Capture the cell that displays the provided text and extract its (x, y) central coordinate. 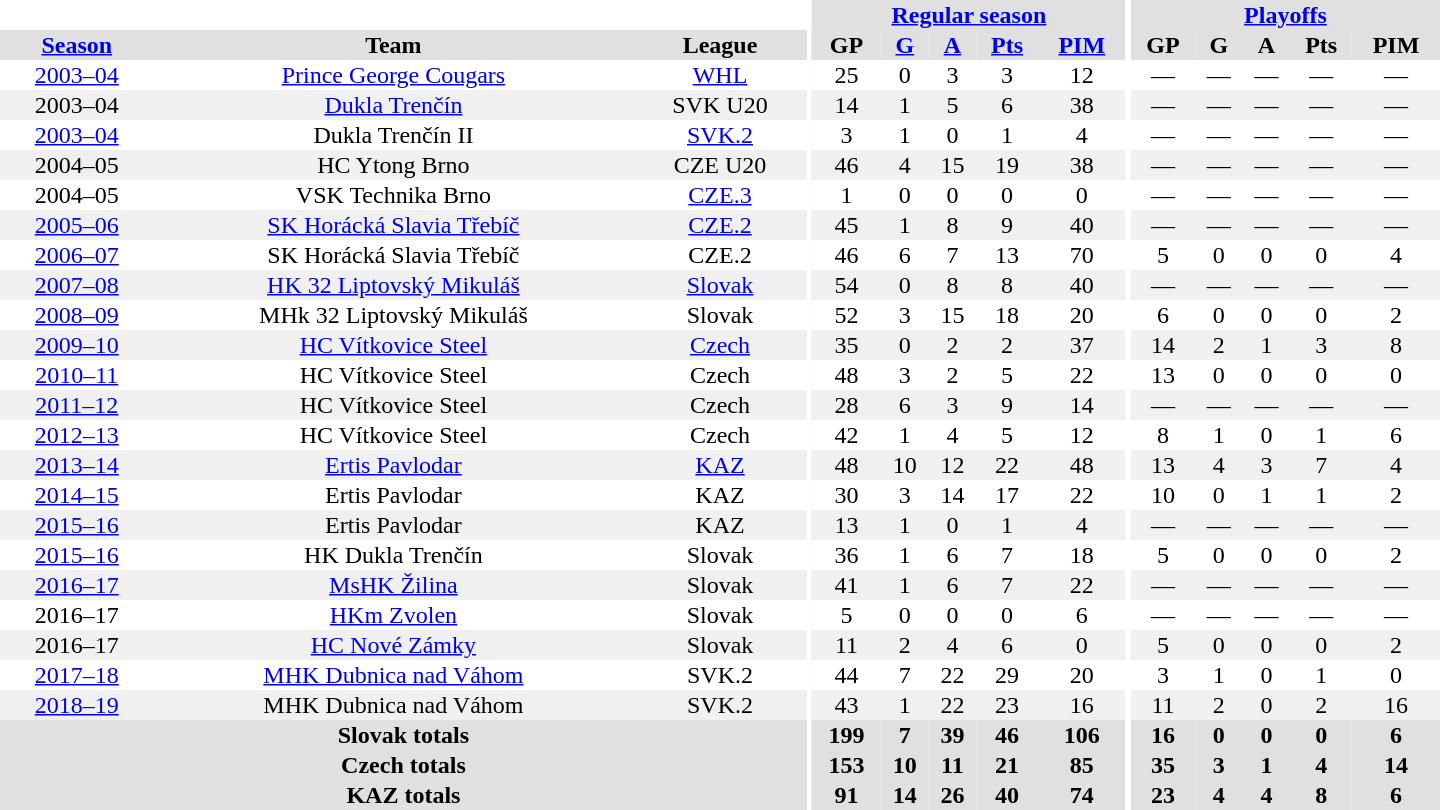
HC Ytong Brno (394, 165)
26 (953, 795)
HK 32 Liptovský Mikuláš (394, 285)
Regular season (969, 15)
Team (394, 45)
30 (846, 495)
League (720, 45)
2014–15 (77, 495)
29 (1007, 675)
Playoffs (1286, 15)
25 (846, 75)
45 (846, 225)
153 (846, 765)
74 (1082, 795)
70 (1082, 255)
54 (846, 285)
42 (846, 435)
CZE.3 (720, 195)
85 (1082, 765)
2006–07 (77, 255)
Dukla Trenčín (394, 105)
CZE U20 (720, 165)
2017–18 (77, 675)
WHL (720, 75)
2008–09 (77, 315)
21 (1007, 765)
HKm Zvolen (394, 615)
41 (846, 585)
SVK U20 (720, 105)
43 (846, 705)
2007–08 (77, 285)
2005–06 (77, 225)
19 (1007, 165)
199 (846, 735)
KAZ totals (404, 795)
2009–10 (77, 345)
17 (1007, 495)
37 (1082, 345)
HK Dukla Trenčín (394, 555)
Czech totals (404, 765)
28 (846, 405)
2012–13 (77, 435)
Prince George Cougars (394, 75)
Dukla Trenčín II (394, 135)
44 (846, 675)
VSK Technika Brno (394, 195)
2011–12 (77, 405)
39 (953, 735)
106 (1082, 735)
MHk 32 Liptovský Mikuláš (394, 315)
Season (77, 45)
Slovak totals (404, 735)
91 (846, 795)
52 (846, 315)
2018–19 (77, 705)
2013–14 (77, 465)
HC Nové Zámky (394, 645)
MsHK Žilina (394, 585)
2010–11 (77, 375)
36 (846, 555)
